For the text-containing cell, return its midpoint in [X, Y] coordinate format. 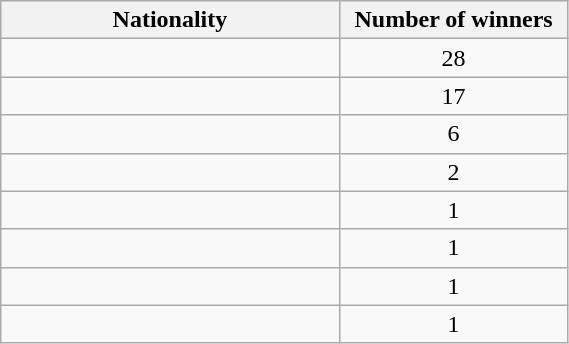
17 [454, 96]
2 [454, 172]
6 [454, 134]
Number of winners [454, 20]
28 [454, 58]
Nationality [170, 20]
